Output the (X, Y) coordinate of the center of the cell containing the given text.  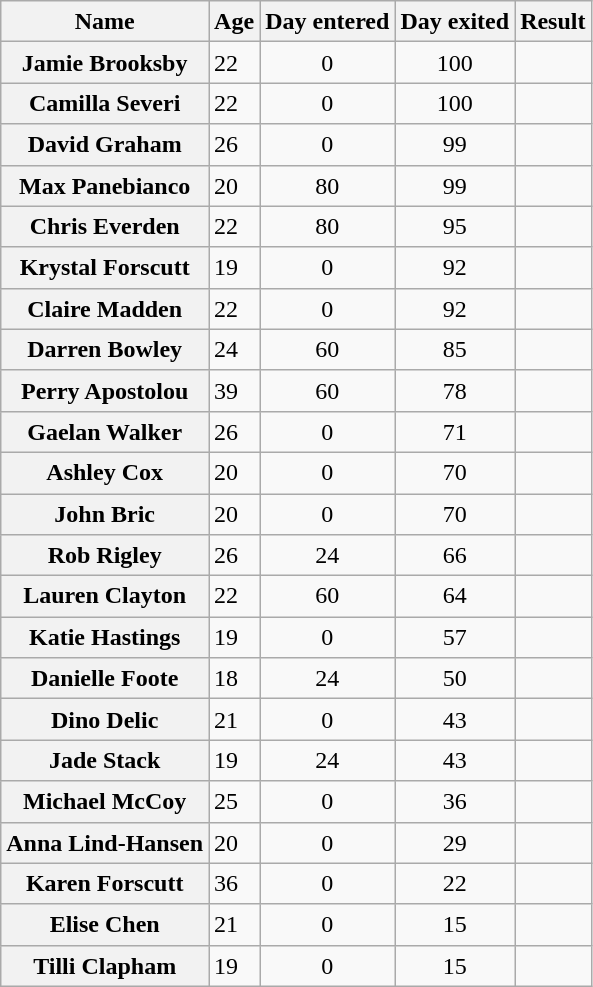
66 (455, 556)
John Bric (105, 514)
Chris Everden (105, 226)
Elise Chen (105, 924)
Name (105, 22)
Max Panebianco (105, 186)
Perry Apostolou (105, 390)
64 (455, 596)
Camilla Severi (105, 104)
78 (455, 390)
Gaelan Walker (105, 432)
Danielle Foote (105, 678)
Day entered (328, 22)
Anna Lind-Hansen (105, 842)
95 (455, 226)
Ashley Cox (105, 472)
57 (455, 638)
Jade Stack (105, 760)
Jamie Brooksby (105, 62)
Karen Forscutt (105, 884)
Michael McCoy (105, 802)
Tilli Clapham (105, 966)
Dino Delic (105, 720)
71 (455, 432)
Lauren Clayton (105, 596)
Katie Hastings (105, 638)
Claire Madden (105, 308)
Krystal Forscutt (105, 268)
18 (234, 678)
29 (455, 842)
Result (553, 22)
Darren Bowley (105, 350)
39 (234, 390)
85 (455, 350)
Day exited (455, 22)
Rob Rigley (105, 556)
50 (455, 678)
David Graham (105, 144)
Age (234, 22)
25 (234, 802)
